Detect which cell encompasses the target text, then output its (X, Y) center coordinate. 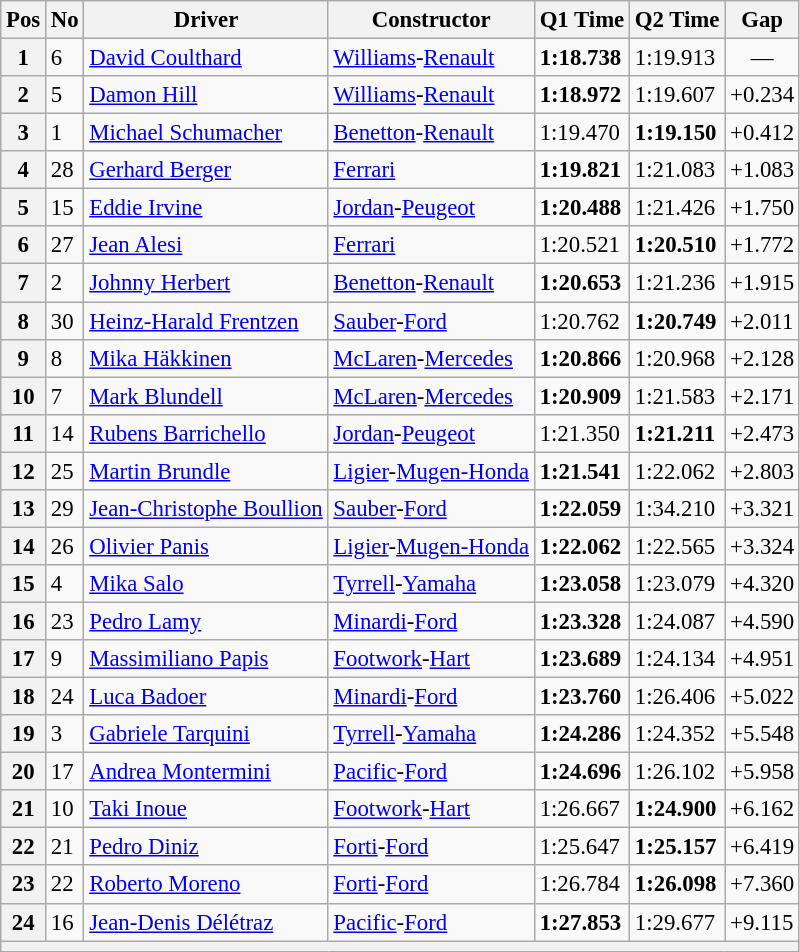
+2.803 (762, 471)
1:24.134 (678, 659)
+0.234 (762, 95)
1:21.211 (678, 433)
+5.958 (762, 772)
Q2 Time (678, 20)
Olivier Panis (206, 546)
Mika Salo (206, 584)
1:22.059 (582, 509)
12 (24, 471)
1:26.667 (582, 809)
1:21.236 (678, 283)
+1.083 (762, 170)
13 (24, 509)
1:18.738 (582, 58)
Gerhard Berger (206, 170)
Michael Schumacher (206, 133)
1:19.150 (678, 133)
+5.548 (762, 734)
Jean Alesi (206, 245)
+6.162 (762, 809)
1:23.689 (582, 659)
+1.915 (762, 283)
Pedro Diniz (206, 847)
1:20.653 (582, 283)
30 (65, 321)
Martin Brundle (206, 471)
+3.324 (762, 546)
Mark Blundell (206, 396)
25 (65, 471)
Damon Hill (206, 95)
Q1 Time (582, 20)
+5.022 (762, 697)
1:23.328 (582, 621)
Gap (762, 20)
+9.115 (762, 922)
+0.412 (762, 133)
1:26.406 (678, 697)
1:20.521 (582, 245)
+4.320 (762, 584)
1:20.488 (582, 208)
Pos (24, 20)
David Coulthard (206, 58)
18 (24, 697)
1:26.102 (678, 772)
Jean-Denis Délétraz (206, 922)
1:25.647 (582, 847)
1:21.350 (582, 433)
Massimiliano Papis (206, 659)
19 (24, 734)
1:21.541 (582, 471)
1:20.909 (582, 396)
1:20.762 (582, 321)
Jean-Christophe Boullion (206, 509)
1:23.760 (582, 697)
+1.750 (762, 208)
1:34.210 (678, 509)
Luca Badoer (206, 697)
+3.321 (762, 509)
+2.171 (762, 396)
Eddie Irvine (206, 208)
1:23.079 (678, 584)
1:20.510 (678, 245)
1:26.098 (678, 885)
Taki Inoue (206, 809)
Heinz-Harald Frentzen (206, 321)
26 (65, 546)
Johnny Herbert (206, 283)
1:19.470 (582, 133)
1:24.352 (678, 734)
1:29.677 (678, 922)
1:25.157 (678, 847)
+2.011 (762, 321)
1:24.900 (678, 809)
+7.360 (762, 885)
1:27.853 (582, 922)
+4.590 (762, 621)
No (65, 20)
1:21.426 (678, 208)
27 (65, 245)
+2.128 (762, 358)
+2.473 (762, 433)
1:19.607 (678, 95)
Rubens Barrichello (206, 433)
1:24.087 (678, 621)
1:19.913 (678, 58)
1:24.696 (582, 772)
1:26.784 (582, 885)
1:19.821 (582, 170)
1:18.972 (582, 95)
+4.951 (762, 659)
+1.772 (762, 245)
Pedro Lamy (206, 621)
1:20.866 (582, 358)
29 (65, 509)
1:20.968 (678, 358)
— (762, 58)
+6.419 (762, 847)
1:21.583 (678, 396)
Roberto Moreno (206, 885)
1:22.565 (678, 546)
1:21.083 (678, 170)
Andrea Montermini (206, 772)
28 (65, 170)
Mika Häkkinen (206, 358)
11 (24, 433)
Constructor (431, 20)
Driver (206, 20)
1:20.749 (678, 321)
1:24.286 (582, 734)
1:23.058 (582, 584)
20 (24, 772)
Gabriele Tarquini (206, 734)
